Locate the cell with the specified text and output its [X, Y] center coordinate. 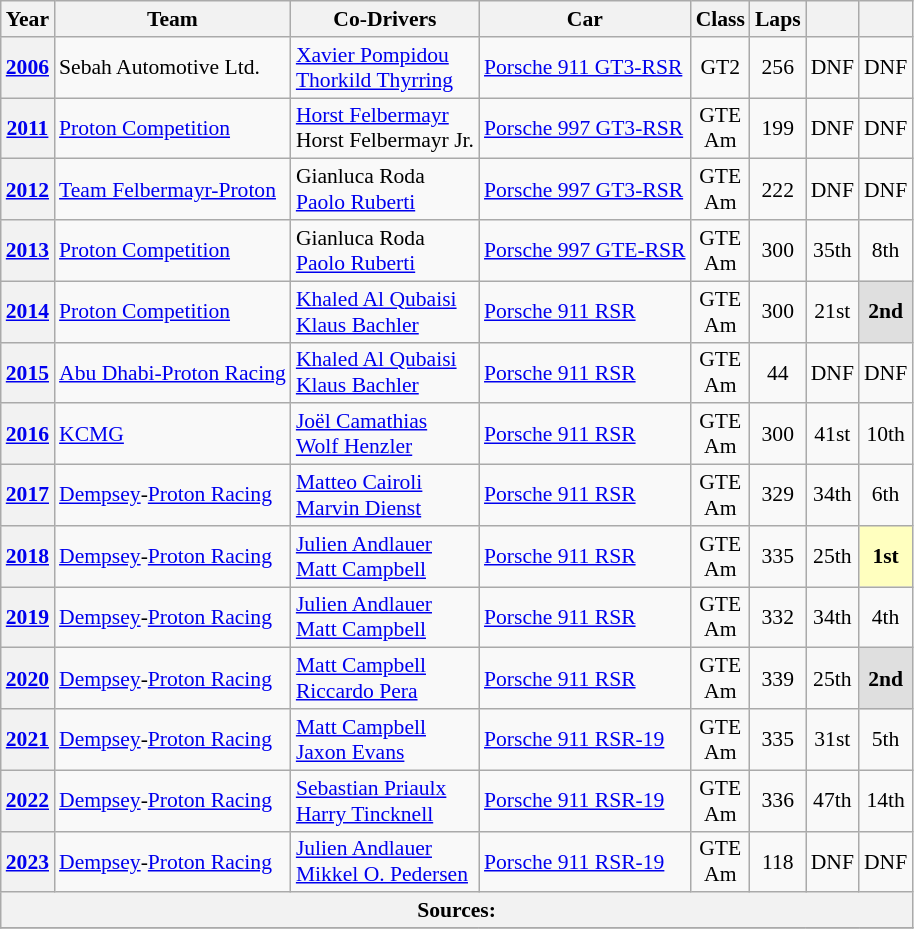
Porsche 911 GT3-RSR [585, 68]
Sebah Automotive Ltd. [172, 68]
Sebastian Priaulx Harry Tincknell [385, 800]
2014 [28, 312]
332 [778, 618]
2020 [28, 678]
Co-Drivers [385, 19]
47th [832, 800]
2018 [28, 556]
14th [886, 800]
Porsche 997 GTE-RSR [585, 250]
Matt Campbell Riccardo Pera [385, 678]
KCMG [172, 434]
Joël Camathias Wolf Henzler [385, 434]
199 [778, 128]
2011 [28, 128]
Car [585, 19]
1st [886, 556]
2013 [28, 250]
339 [778, 678]
2015 [28, 372]
Abu Dhabi-Proton Racing [172, 372]
5th [886, 740]
6th [886, 496]
Matt Campbell Jaxon Evans [385, 740]
2021 [28, 740]
Year [28, 19]
2023 [28, 862]
Julien Andlauer Mikkel O. Pedersen [385, 862]
329 [778, 496]
2016 [28, 434]
Team Felbermayr-Proton [172, 190]
31st [832, 740]
222 [778, 190]
Xavier Pompidou Thorkild Thyrring [385, 68]
256 [778, 68]
Matteo Cairoli Marvin Dienst [385, 496]
35th [832, 250]
Horst Felbermayr Horst Felbermayr Jr. [385, 128]
GT2 [720, 68]
336 [778, 800]
44 [778, 372]
2006 [28, 68]
8th [886, 250]
Team [172, 19]
21st [832, 312]
2017 [28, 496]
10th [886, 434]
Sources: [457, 911]
41st [832, 434]
2012 [28, 190]
Class [720, 19]
4th [886, 618]
2019 [28, 618]
118 [778, 862]
Laps [778, 19]
2022 [28, 800]
